Return (X, Y) of the center of cell containing provided text 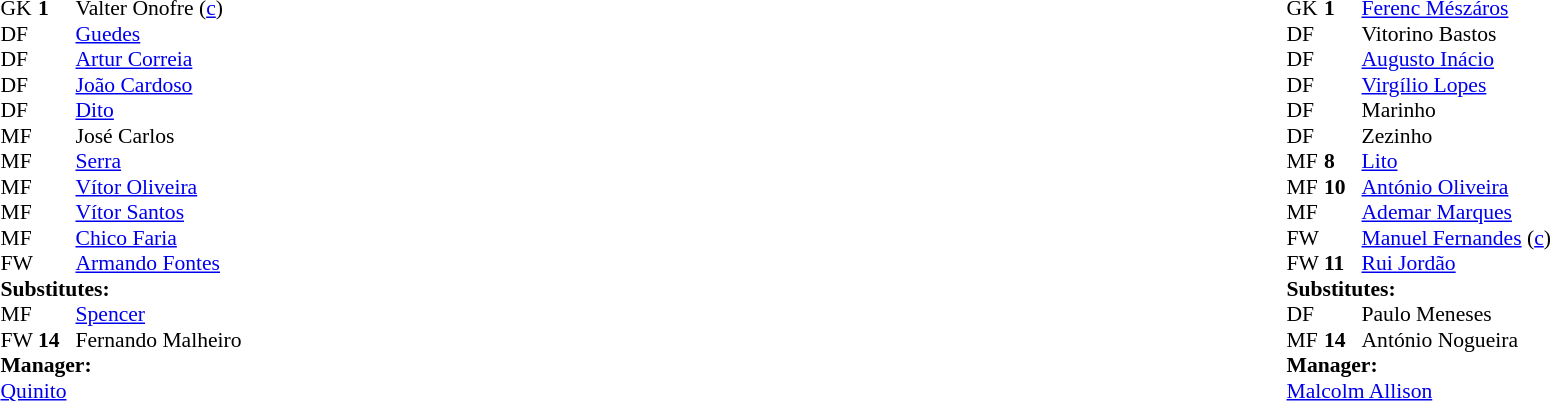
8 (1343, 161)
11 (1343, 263)
Dito (159, 111)
Substitutes: (120, 289)
Vítor Oliveira (159, 187)
Fernando Malheiro (159, 340)
Artur Correia (159, 59)
Manager: (120, 365)
Vítor Santos (159, 213)
Spencer (159, 315)
10 (1343, 187)
Armando Fontes (159, 263)
João Cardoso (159, 85)
Chico Faria (159, 238)
Serra (159, 161)
Guedes (159, 34)
José Carlos (159, 136)
